Locate the cell with the specified text and output its [x, y] center coordinate. 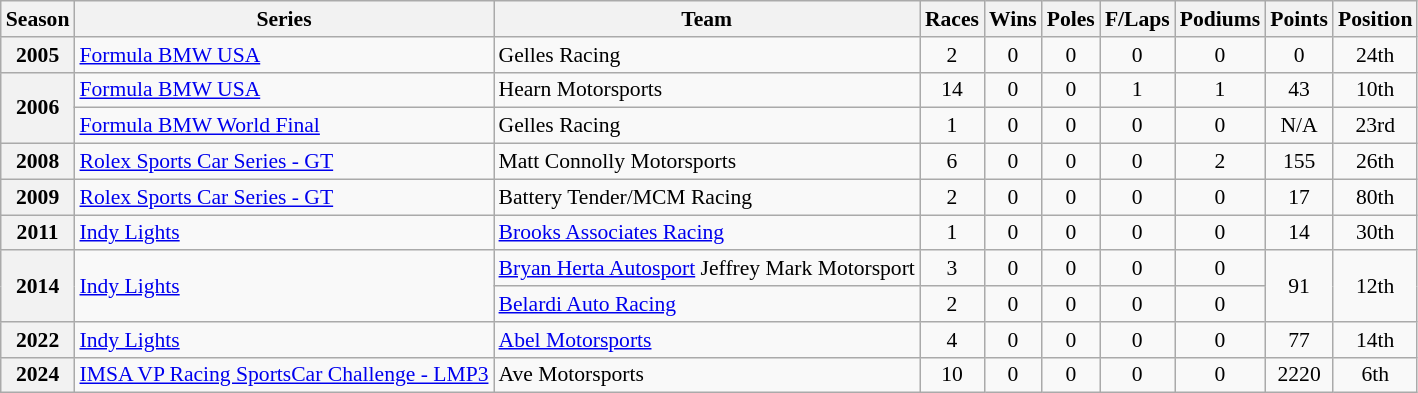
10 [952, 375]
155 [1299, 162]
10th [1375, 90]
Poles [1071, 19]
80th [1375, 197]
14th [1375, 340]
Ave Motorsports [707, 375]
Matt Connolly Motorsports [707, 162]
Abel Motorsports [707, 340]
Races [952, 19]
30th [1375, 233]
23rd [1375, 126]
3 [952, 269]
Bryan Herta Autosport Jeffrey Mark Motorsport [707, 269]
N/A [1299, 126]
Season [38, 19]
2220 [1299, 375]
43 [1299, 90]
2005 [38, 55]
2014 [38, 286]
24th [1375, 55]
Battery Tender/MCM Racing [707, 197]
Formula BMW World Final [284, 126]
77 [1299, 340]
Hearn Motorsports [707, 90]
Team [707, 19]
26th [1375, 162]
Position [1375, 19]
Podiums [1220, 19]
Points [1299, 19]
2009 [38, 197]
2008 [38, 162]
6th [1375, 375]
IMSA VP Racing SportsCar Challenge - LMP3 [284, 375]
12th [1375, 286]
Brooks Associates Racing [707, 233]
Wins [1013, 19]
2011 [38, 233]
91 [1299, 286]
F/Laps [1138, 19]
2006 [38, 108]
2024 [38, 375]
Series [284, 19]
2022 [38, 340]
6 [952, 162]
17 [1299, 197]
4 [952, 340]
Belardi Auto Racing [707, 304]
